Scan for the cell matching the given text and deliver its [x, y] coordinate at center. 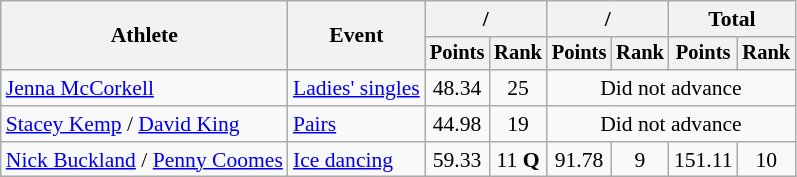
Jenna McCorkell [144, 88]
25 [518, 88]
Ladies' singles [356, 88]
Total [732, 19]
48.34 [457, 88]
Stacey Kemp / David King [144, 124]
Athlete [144, 36]
44.98 [457, 124]
19 [518, 124]
Event [356, 36]
Pairs [356, 124]
